Scan for the cell matching the given text and deliver its (X, Y) coordinate at center. 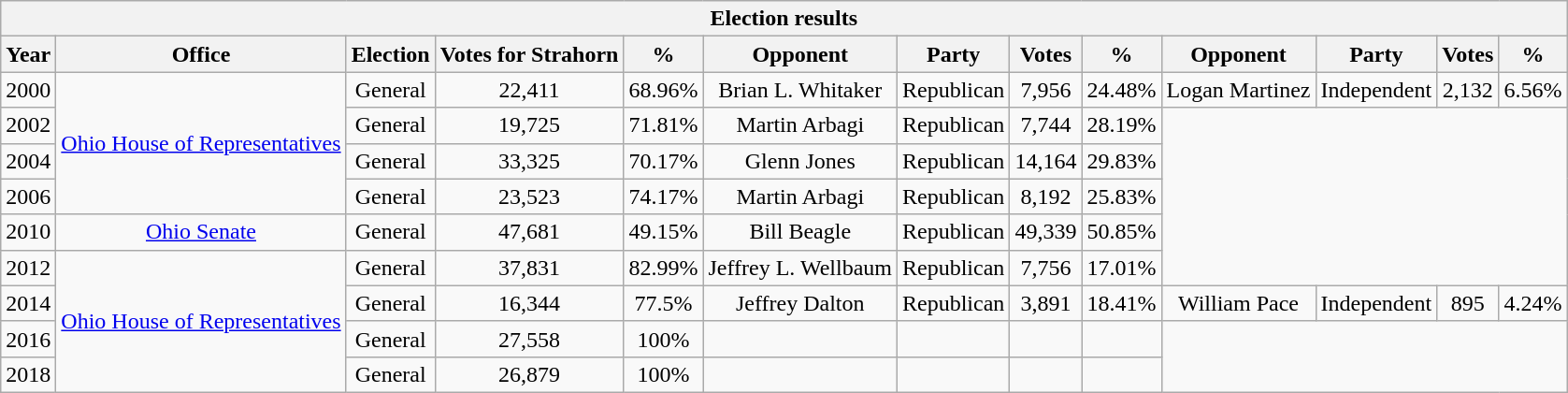
2010 (28, 232)
2012 (28, 268)
16,344 (529, 303)
895 (1468, 303)
49.15% (664, 232)
Election (391, 54)
27,558 (529, 339)
Logan Martinez (1238, 90)
2014 (28, 303)
2018 (28, 374)
33,325 (529, 161)
7,744 (1045, 125)
23,523 (529, 196)
2000 (28, 90)
4.24% (1533, 303)
Jeffrey Dalton (800, 303)
Office (201, 54)
Ohio Senate (201, 232)
Glenn Jones (800, 161)
6.56% (1533, 90)
7,956 (1045, 90)
82.99% (664, 268)
Year (28, 54)
19,725 (529, 125)
Bill Beagle (800, 232)
47,681 (529, 232)
22,411 (529, 90)
Election results (784, 19)
Brian L. Whitaker (800, 90)
49,339 (1045, 232)
2,132 (1468, 90)
18.41% (1122, 303)
William Pace (1238, 303)
29.83% (1122, 161)
71.81% (664, 125)
2006 (28, 196)
26,879 (529, 374)
70.17% (664, 161)
25.83% (1122, 196)
Votes for Strahorn (529, 54)
74.17% (664, 196)
14,164 (1045, 161)
77.5% (664, 303)
24.48% (1122, 90)
50.85% (1122, 232)
37,831 (529, 268)
2004 (28, 161)
3,891 (1045, 303)
2016 (28, 339)
17.01% (1122, 268)
8,192 (1045, 196)
2002 (28, 125)
Jeffrey L. Wellbaum (800, 268)
28.19% (1122, 125)
7,756 (1045, 268)
68.96% (664, 90)
